Scan for the cell matching the given text and deliver its (x, y) coordinate at center. 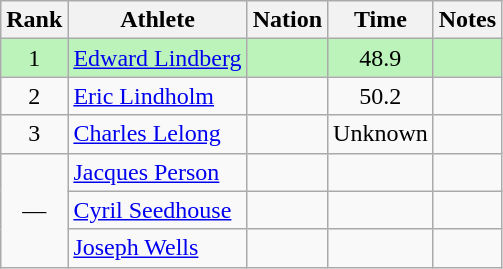
Eric Lindholm (158, 96)
Jacques Person (158, 172)
Rank (34, 20)
Edward Lindberg (158, 58)
48.9 (381, 58)
50.2 (381, 96)
Charles Lelong (158, 134)
1 (34, 58)
Cyril Seedhouse (158, 210)
3 (34, 134)
Notes (467, 20)
2 (34, 96)
Time (381, 20)
Unknown (381, 134)
Athlete (158, 20)
Nation (287, 20)
— (34, 210)
Joseph Wells (158, 248)
